Provide the (x, y) coordinate of the cell's center where the given text is located.  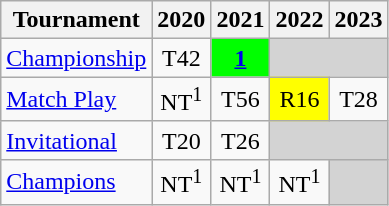
2021 (240, 20)
2022 (300, 20)
T28 (358, 100)
Championship (76, 58)
1 (240, 58)
2023 (358, 20)
T56 (240, 100)
T20 (182, 140)
Match Play (76, 100)
T42 (182, 58)
Invitational (76, 140)
2020 (182, 20)
Tournament (76, 20)
T26 (240, 140)
R16 (300, 100)
Champions (76, 182)
